Pinpoint the cell where the given text exists, returning its (x, y) midpoint coordinate. 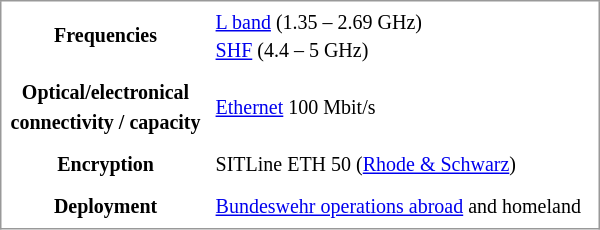
Optical/electronicalconnectivity / capacity (106, 109)
Frequencies (106, 37)
Encryption (106, 166)
Ethernet 100 Mbit/s (405, 109)
SITLine ETH 50 (Rhode & Schwarz) (405, 166)
Bundeswehr operations abroad and homeland (405, 208)
Deployment (106, 208)
L band (1.35 – 2.69 GHz)SHF (4.4 – 5 GHz) (405, 37)
